Detect which cell encompasses the target text, then output its [x, y] center coordinate. 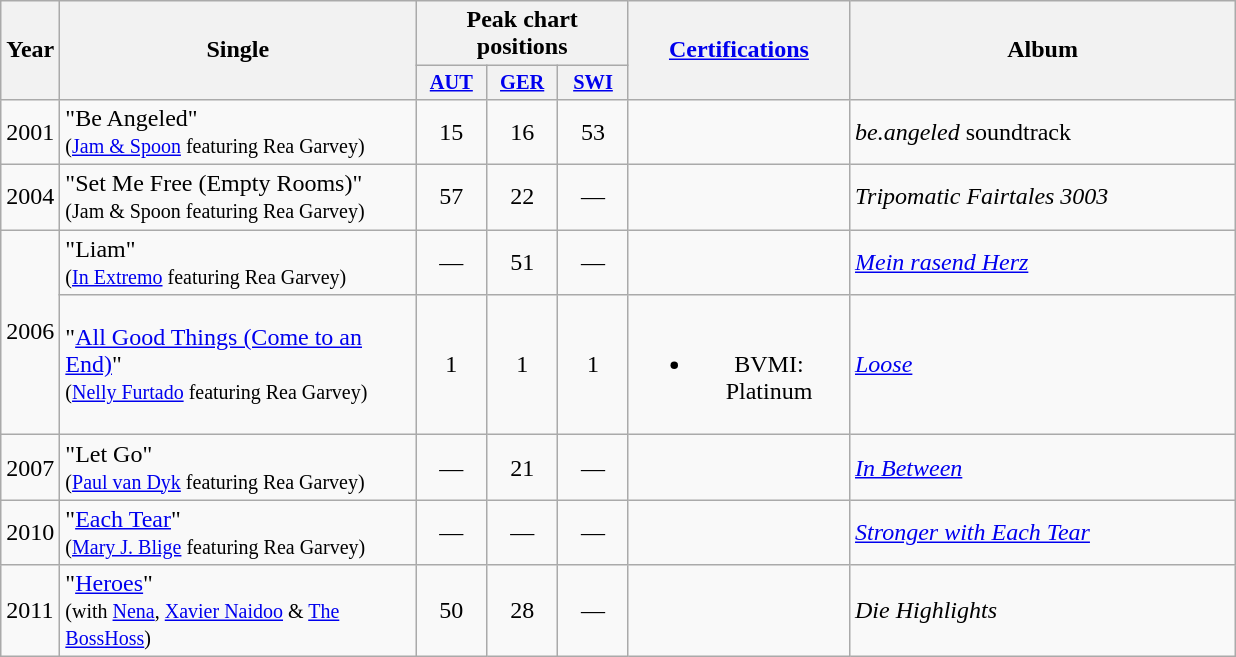
57 [452, 198]
22 [522, 198]
Die Highlights [1042, 611]
53 [594, 132]
2001 [30, 132]
"All Good Things (Come to an End)"(Nelly Furtado featuring Rea Garvey) [238, 365]
"Be Angeled"(Jam & Spoon featuring Rea Garvey) [238, 132]
2010 [30, 532]
Mein rasend Herz [1042, 262]
"Liam"(In Extremo featuring Rea Garvey) [238, 262]
Peak chart positions [522, 34]
Loose [1042, 365]
"Set Me Free (Empty Rooms)"(Jam & Spoon featuring Rea Garvey) [238, 198]
21 [522, 468]
16 [522, 132]
50 [452, 611]
2004 [30, 198]
AUT [452, 83]
Year [30, 50]
2007 [30, 468]
GER [522, 83]
51 [522, 262]
"Each Tear"(Mary J. Blige featuring Rea Garvey) [238, 532]
SWI [594, 83]
be.angeled soundtrack [1042, 132]
In Between [1042, 468]
Album [1042, 50]
"Let Go"(Paul van Dyk featuring Rea Garvey) [238, 468]
28 [522, 611]
Tripomatic Fairtales 3003 [1042, 198]
BVMI: Platinum [738, 365]
Stronger with Each Tear [1042, 532]
2006 [30, 332]
15 [452, 132]
Certifications [738, 50]
Single [238, 50]
"Heroes"(with Nena, Xavier Naidoo & The BossHoss) [238, 611]
2011 [30, 611]
